From the cell containing the given text, extract its center point as [x, y] coordinate. 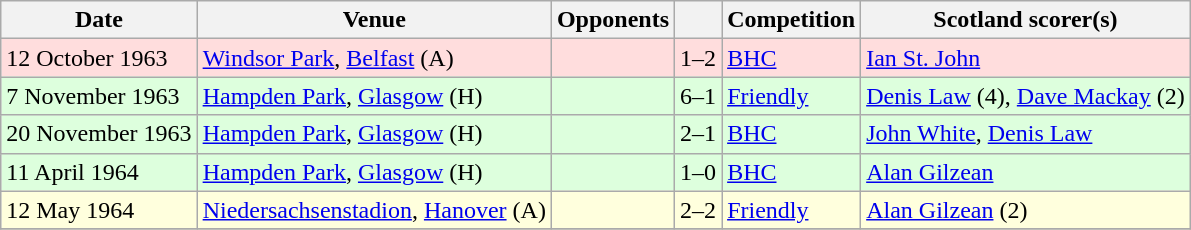
Ian St. John [1026, 58]
Scotland scorer(s) [1026, 20]
Denis Law (4), Dave Mackay (2) [1026, 96]
Windsor Park, Belfast (A) [374, 58]
Alan Gilzean [1026, 172]
1–0 [698, 172]
1–2 [698, 58]
20 November 1963 [99, 134]
Venue [374, 20]
2–2 [698, 210]
Opponents [612, 20]
Date [99, 20]
11 April 1964 [99, 172]
12 October 1963 [99, 58]
12 May 1964 [99, 210]
Competition [792, 20]
Niedersachsenstadion, Hanover (A) [374, 210]
John White, Denis Law [1026, 134]
7 November 1963 [99, 96]
6–1 [698, 96]
Alan Gilzean (2) [1026, 210]
2–1 [698, 134]
